Return the [X, Y] coordinate for the center point of the cell that contains the specified text.  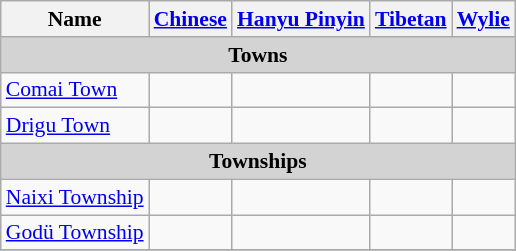
Comai Town [75, 90]
Naixi Township [75, 197]
Name [75, 19]
Wylie [484, 19]
Towns [258, 55]
Chinese [190, 19]
Godü Township [75, 233]
Hanyu Pinyin [301, 19]
Townships [258, 162]
Tibetan [411, 19]
Drigu Town [75, 126]
